Detect which cell encompasses the target text, then output its [X, Y] center coordinate. 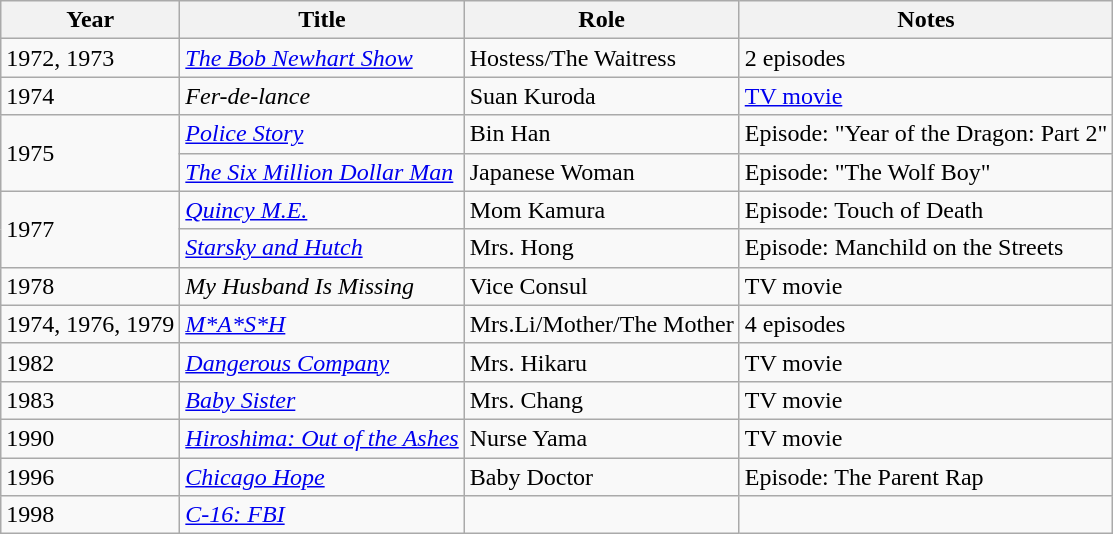
Bin Han [602, 134]
Quincy M.E. [322, 210]
1977 [90, 229]
Baby Doctor [602, 477]
Vice Consul [602, 286]
Chicago Hope [322, 477]
Episode: Touch of Death [926, 210]
1990 [90, 438]
C-16: FBI [322, 515]
Episode: The Parent Rap [926, 477]
1996 [90, 477]
Police Story [322, 134]
M*A*S*H [322, 324]
Episode: "Year of the Dragon: Part 2" [926, 134]
Mrs. Chang [602, 400]
Nurse Yama [602, 438]
My Husband Is Missing [322, 286]
Notes [926, 20]
Baby Sister [322, 400]
Mrs. Hikaru [602, 362]
1974, 1976, 1979 [90, 324]
The Bob Newhart Show [322, 58]
Year [90, 20]
1983 [90, 400]
Title [322, 20]
1972, 1973 [90, 58]
2 episodes [926, 58]
Fer-de-lance [322, 96]
Starsky and Hutch [322, 248]
1998 [90, 515]
1975 [90, 153]
Suan Kuroda [602, 96]
The Six Million Dollar Man [322, 172]
4 episodes [926, 324]
Mrs.Li/Mother/The Mother [602, 324]
Episode: Manchild on the Streets [926, 248]
1978 [90, 286]
Mom Kamura [602, 210]
Japanese Woman [602, 172]
Dangerous Company [322, 362]
Role [602, 20]
Mrs. Hong [602, 248]
1974 [90, 96]
Episode: "The Wolf Boy" [926, 172]
Hiroshima: Out of the Ashes [322, 438]
Hostess/The Waitress [602, 58]
1982 [90, 362]
